Find where the given text appears and provide that cell's center as (x, y) coordinate. 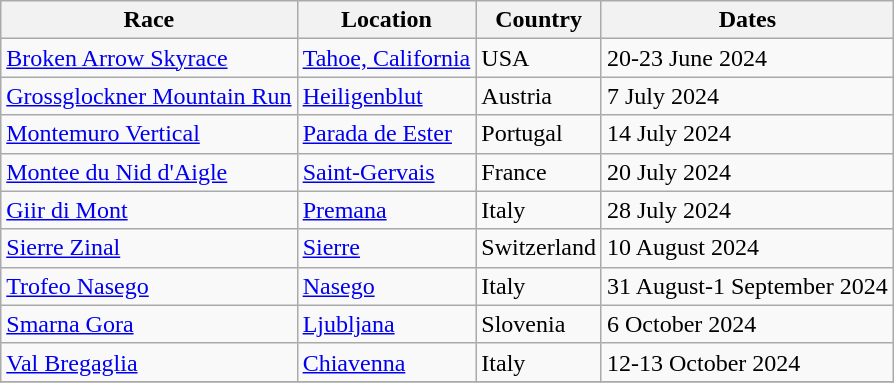
Tahoe, California (386, 58)
Trofeo Nasego (149, 286)
20-23 June 2024 (747, 58)
Heiligenblut (386, 96)
Montee du Nid d'Aigle (149, 172)
Race (149, 20)
Val Bregaglia (149, 362)
Smarna Gora (149, 324)
Grossglockner Mountain Run (149, 96)
Austria (539, 96)
Saint-Gervais (386, 172)
6 October 2024 (747, 324)
10 August 2024 (747, 248)
Chiavenna (386, 362)
Ljubljana (386, 324)
12-13 October 2024 (747, 362)
Switzerland (539, 248)
Sierre Zinal (149, 248)
Country (539, 20)
Portugal (539, 134)
Location (386, 20)
Parada de Ester (386, 134)
Montemuro Vertical (149, 134)
Nasego (386, 286)
14 July 2024 (747, 134)
Broken Arrow Skyrace (149, 58)
Giir di Mont (149, 210)
Premana (386, 210)
Slovenia (539, 324)
31 August-1 September 2024 (747, 286)
Sierre (386, 248)
28 July 2024 (747, 210)
Dates (747, 20)
USA (539, 58)
20 July 2024 (747, 172)
France (539, 172)
7 July 2024 (747, 96)
